Provide the (X, Y) coordinate of the cell's center where the given text is located.  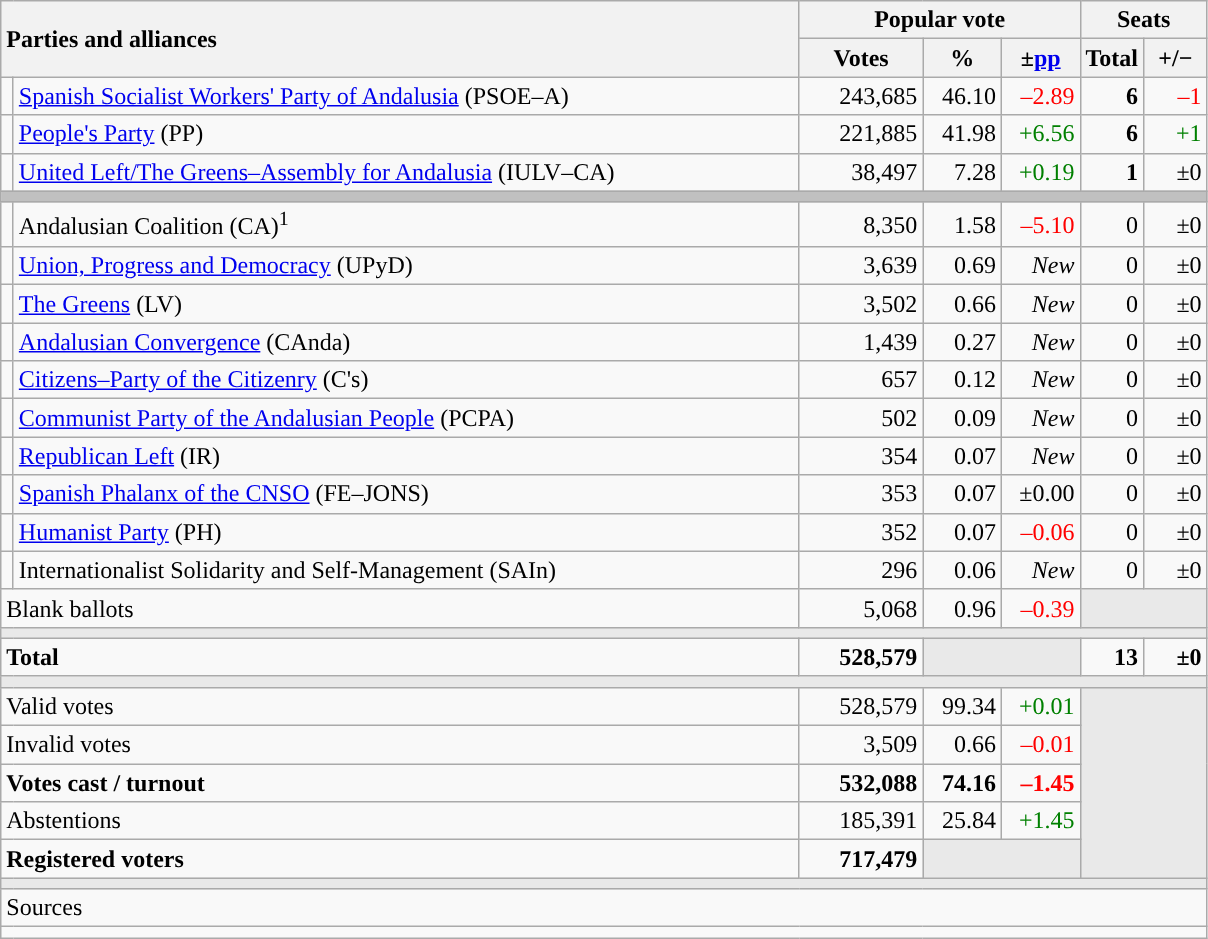
0.27 (962, 342)
Citizens–Party of the Citizenry (C's) (406, 380)
13 (1112, 657)
Andalusian Coalition (CA)1 (406, 224)
1,439 (861, 342)
46.10 (962, 96)
% (962, 58)
Valid votes (400, 706)
–0.06 (1040, 532)
25.84 (962, 821)
Popular vote (940, 20)
–0.39 (1040, 608)
Blank ballots (400, 608)
+0.01 (1040, 706)
Spanish Phalanx of the CNSO (FE–JONS) (406, 494)
243,685 (861, 96)
3,509 (861, 745)
0.96 (962, 608)
+0.19 (1040, 172)
–1 (1176, 96)
+/− (1176, 58)
717,479 (861, 859)
Votes cast / turnout (400, 783)
353 (861, 494)
502 (861, 418)
1 (1112, 172)
221,885 (861, 134)
0.69 (962, 266)
The Greens (LV) (406, 304)
Spanish Socialist Workers' Party of Andalusia (PSOE–A) (406, 96)
8,350 (861, 224)
–2.89 (1040, 96)
United Left/The Greens–Assembly for Andalusia (IULV–CA) (406, 172)
532,088 (861, 783)
±0.00 (1040, 494)
0.09 (962, 418)
Republican Left (IR) (406, 456)
–1.45 (1040, 783)
Votes (861, 58)
0.06 (962, 570)
Abstentions (400, 821)
74.16 (962, 783)
Andalusian Convergence (CAnda) (406, 342)
Sources (604, 908)
+1.45 (1040, 821)
0.12 (962, 380)
Communist Party of the Andalusian People (PCPA) (406, 418)
Parties and alliances (400, 39)
1.58 (962, 224)
3,639 (861, 266)
5,068 (861, 608)
Internationalist Solidarity and Self-Management (SAIn) (406, 570)
354 (861, 456)
185,391 (861, 821)
+1 (1176, 134)
Registered voters (400, 859)
People's Party (PP) (406, 134)
±pp (1040, 58)
+6.56 (1040, 134)
41.98 (962, 134)
–5.10 (1040, 224)
Humanist Party (PH) (406, 532)
657 (861, 380)
38,497 (861, 172)
Union, Progress and Democracy (UPyD) (406, 266)
99.34 (962, 706)
Seats (1144, 20)
–0.01 (1040, 745)
Invalid votes (400, 745)
296 (861, 570)
352 (861, 532)
7.28 (962, 172)
3,502 (861, 304)
